Provide the [X, Y] coordinate of the cell's center where the given text is located.  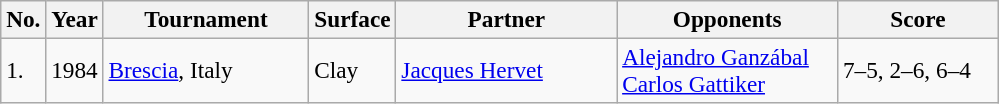
Clay [352, 70]
1984 [74, 70]
7–5, 2–6, 6–4 [918, 70]
Alejandro Ganzábal Carlos Gattiker [728, 70]
Year [74, 19]
Opponents [728, 19]
Score [918, 19]
Jacques Hervet [506, 70]
No. [24, 19]
Partner [506, 19]
Surface [352, 19]
Tournament [206, 19]
1. [24, 70]
Brescia, Italy [206, 70]
